Provide the (X, Y) coordinate of the cell's center where the given text is located.  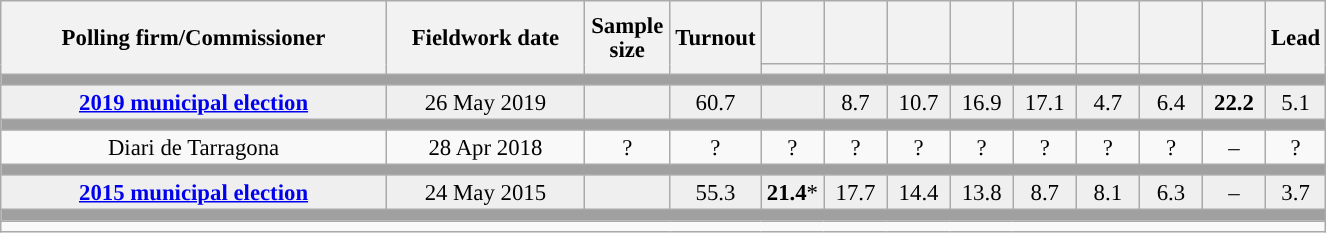
55.3 (716, 194)
24 May 2015 (485, 194)
2019 municipal election (194, 102)
Turnout (716, 38)
13.8 (982, 194)
5.1 (1296, 102)
60.7 (716, 102)
14.4 (918, 194)
21.4* (792, 194)
Lead (1296, 38)
10.7 (918, 102)
Diari de Tarragona (194, 148)
26 May 2019 (485, 102)
4.7 (1108, 102)
Fieldwork date (485, 38)
2015 municipal election (194, 194)
8.1 (1108, 194)
6.4 (1170, 102)
17.7 (856, 194)
Sample size (627, 38)
6.3 (1170, 194)
Polling firm/Commissioner (194, 38)
3.7 (1296, 194)
16.9 (982, 102)
22.2 (1234, 102)
28 Apr 2018 (485, 148)
17.1 (1044, 102)
